Search for the cell housing the specified text and yield its [x, y] center coordinate. 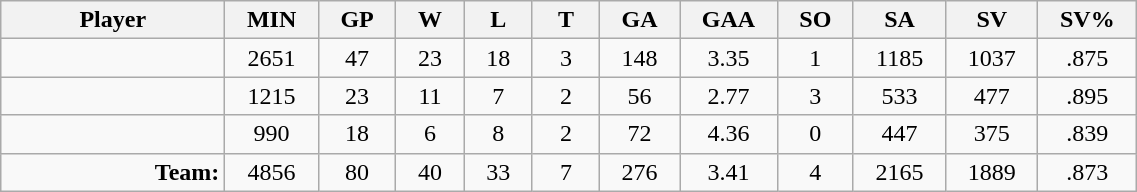
GP [357, 20]
T [566, 20]
8 [498, 134]
148 [640, 58]
3.35 [729, 58]
33 [498, 172]
3.41 [729, 172]
1185 [899, 58]
4 [815, 172]
1215 [272, 96]
72 [640, 134]
1037 [992, 58]
2651 [272, 58]
4.36 [729, 134]
.839 [1088, 134]
4856 [272, 172]
GA [640, 20]
6 [430, 134]
80 [357, 172]
477 [992, 96]
MIN [272, 20]
533 [899, 96]
W [430, 20]
.895 [1088, 96]
56 [640, 96]
1889 [992, 172]
2.77 [729, 96]
Team: [113, 172]
Player [113, 20]
47 [357, 58]
276 [640, 172]
11 [430, 96]
SA [899, 20]
.875 [1088, 58]
1 [815, 58]
375 [992, 134]
SO [815, 20]
SV [992, 20]
SV% [1088, 20]
L [498, 20]
0 [815, 134]
447 [899, 134]
2165 [899, 172]
.873 [1088, 172]
40 [430, 172]
GAA [729, 20]
990 [272, 134]
